Extract the (X, Y) coordinate from the center of the cell holding the provided text.  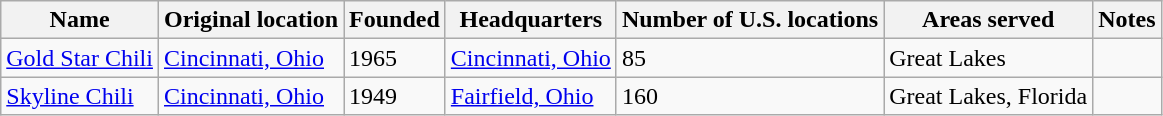
160 (750, 96)
Name (80, 20)
Original location (250, 20)
Great Lakes (988, 58)
Headquarters (530, 20)
1965 (395, 58)
Areas served (988, 20)
Skyline Chili (80, 96)
Fairfield, Ohio (530, 96)
Gold Star Chili (80, 58)
Great Lakes, Florida (988, 96)
1949 (395, 96)
Notes (1127, 20)
Number of U.S. locations (750, 20)
Founded (395, 20)
85 (750, 58)
